Extract the (x, y) coordinate from the center of the cell holding the provided text.  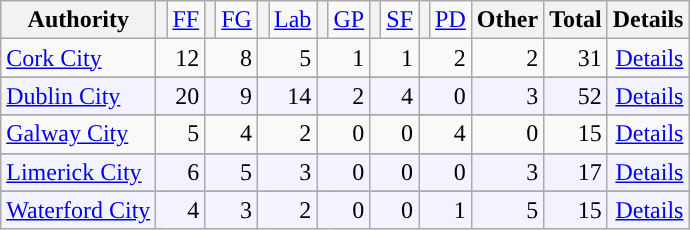
31 (576, 58)
17 (576, 172)
Waterford City (78, 210)
Total (576, 20)
SF (400, 20)
Dublin City (78, 96)
52 (576, 96)
Limerick City (78, 172)
GP (349, 20)
14 (286, 96)
Lab (293, 20)
Authority (78, 20)
PD (451, 20)
8 (232, 58)
FG (237, 20)
FF (186, 20)
Cork City (78, 58)
Other (507, 20)
6 (180, 172)
20 (180, 96)
Galway City (78, 134)
12 (180, 58)
9 (232, 96)
